Identify which cell holds the provided text, then report its (X, Y) central coordinate. 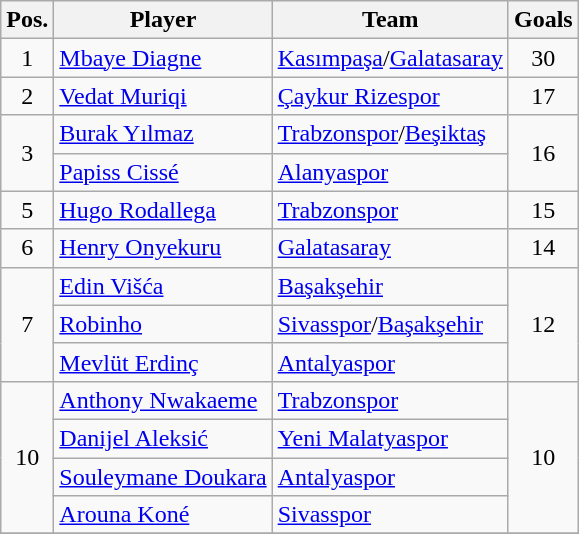
Trabzonspor/Beşiktaş (390, 134)
Sivasspor/Başakşehir (390, 324)
Alanyaspor (390, 172)
5 (28, 210)
Pos. (28, 20)
Goals (543, 20)
Vedat Muriqi (163, 96)
Edin Višća (163, 286)
Hugo Rodallega (163, 210)
1 (28, 58)
17 (543, 96)
Arouna Koné (163, 515)
14 (543, 248)
12 (543, 324)
Danijel Aleksić (163, 438)
Çaykur Rizespor (390, 96)
Team (390, 20)
16 (543, 153)
Başakşehir (390, 286)
30 (543, 58)
Robinho (163, 324)
Henry Onyekuru (163, 248)
Mevlüt Erdinç (163, 362)
Player (163, 20)
Burak Yılmaz (163, 134)
Mbaye Diagne (163, 58)
6 (28, 248)
Yeni Malatyaspor (390, 438)
Souleymane Doukara (163, 477)
3 (28, 153)
15 (543, 210)
7 (28, 324)
Papiss Cissé (163, 172)
Anthony Nwakaeme (163, 400)
Kasımpaşa/Galatasaray (390, 58)
2 (28, 96)
Galatasaray (390, 248)
Sivasspor (390, 515)
